Identify which cell holds the provided text, then report its [X, Y] central coordinate. 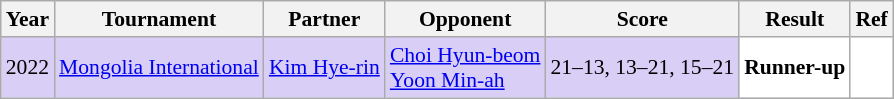
Partner [324, 19]
Year [28, 19]
Kim Hye-rin [324, 68]
Result [794, 19]
Tournament [159, 19]
Opponent [466, 19]
Runner-up [794, 68]
2022 [28, 68]
21–13, 13–21, 15–21 [642, 68]
Mongolia International [159, 68]
Ref [871, 19]
Choi Hyun-beom Yoon Min-ah [466, 68]
Score [642, 19]
